Provide the [x, y] coordinate of the cell's center where the given text is located.  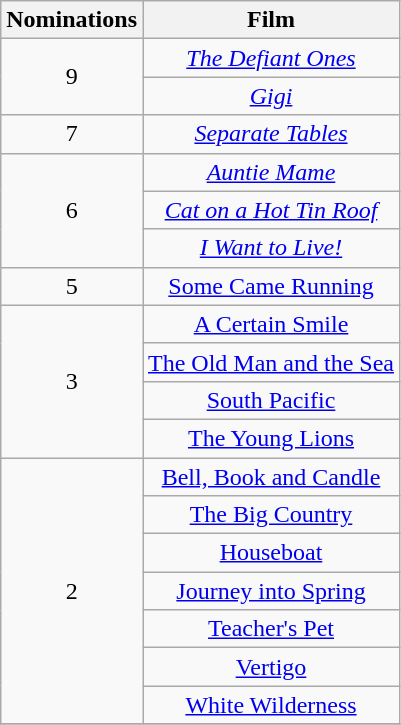
The Defiant Ones [270, 58]
South Pacific [270, 400]
5 [72, 286]
The Old Man and the Sea [270, 362]
Gigi [270, 96]
Cat on a Hot Tin Roof [270, 210]
A Certain Smile [270, 324]
Houseboat [270, 553]
Film [270, 20]
Vertigo [270, 667]
The Big Country [270, 515]
Teacher's Pet [270, 629]
White Wilderness [270, 705]
Bell, Book and Candle [270, 477]
Auntie Mame [270, 172]
The Young Lions [270, 438]
Separate Tables [270, 134]
3 [72, 381]
Nominations [72, 20]
6 [72, 210]
9 [72, 77]
Journey into Spring [270, 591]
7 [72, 134]
I Want to Live! [270, 248]
2 [72, 591]
Some Came Running [270, 286]
